Capture the cell that displays the provided text and extract its [x, y] central coordinate. 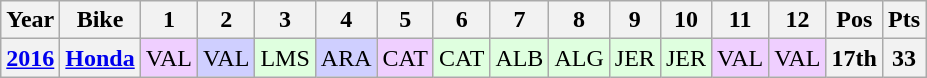
Honda [100, 58]
2016 [30, 58]
7 [520, 20]
10 [686, 20]
1 [168, 20]
Pos [854, 20]
11 [740, 20]
Bike [100, 20]
Pts [904, 20]
ALB [520, 58]
ARA [346, 58]
3 [285, 20]
LMS [285, 58]
17th [854, 58]
12 [798, 20]
6 [461, 20]
4 [346, 20]
ALG [579, 58]
5 [405, 20]
Year [30, 20]
33 [904, 58]
8 [579, 20]
9 [634, 20]
2 [226, 20]
